Determine the (X, Y) coordinate at the center of the cell enclosing the given text.  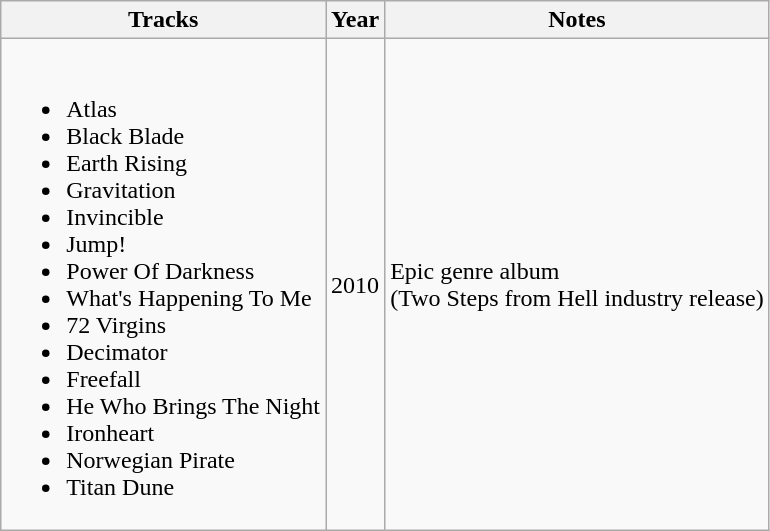
2010 (356, 284)
Notes (578, 20)
Tracks (164, 20)
Epic genre album(Two Steps from Hell industry release) (578, 284)
Year (356, 20)
